Provide the [x, y] coordinate of the cell's center where the given text is located.  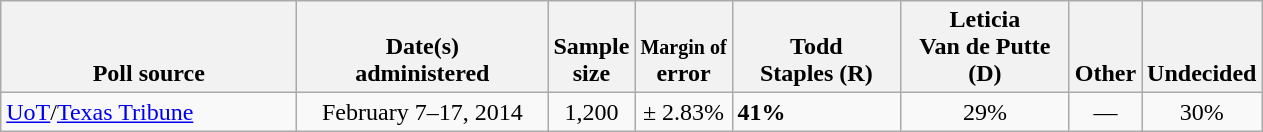
LeticiaVan de Putte (D) [986, 47]
UoT/Texas Tribune [149, 112]
ToddStaples (R) [816, 47]
Samplesize [592, 47]
Margin oferror [684, 47]
1,200 [592, 112]
Other [1105, 47]
29% [986, 112]
41% [816, 112]
Poll source [149, 47]
30% [1202, 112]
± 2.83% [684, 112]
February 7–17, 2014 [422, 112]
Undecided [1202, 47]
Date(s)administered [422, 47]
— [1105, 112]
